Locate the cell with the specified text and output its [X, Y] center coordinate. 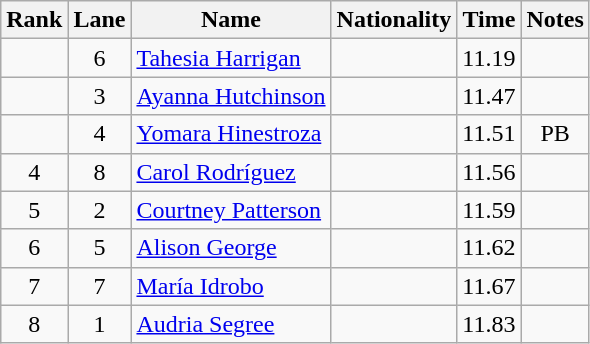
11.56 [489, 172]
PB [555, 134]
Lane [100, 20]
Yomara Hinestroza [231, 134]
2 [100, 210]
Tahesia Harrigan [231, 58]
Notes [555, 20]
Courtney Patterson [231, 210]
3 [100, 96]
11.67 [489, 286]
11.62 [489, 248]
Rank [34, 20]
Name [231, 20]
María Idrobo [231, 286]
11.47 [489, 96]
11.83 [489, 324]
Carol Rodríguez [231, 172]
Audria Segree [231, 324]
11.51 [489, 134]
Time [489, 20]
Alison George [231, 248]
Nationality [394, 20]
Ayanna Hutchinson [231, 96]
1 [100, 324]
11.19 [489, 58]
11.59 [489, 210]
